Determine the [x, y] coordinate at the center of the cell enclosing the given text.  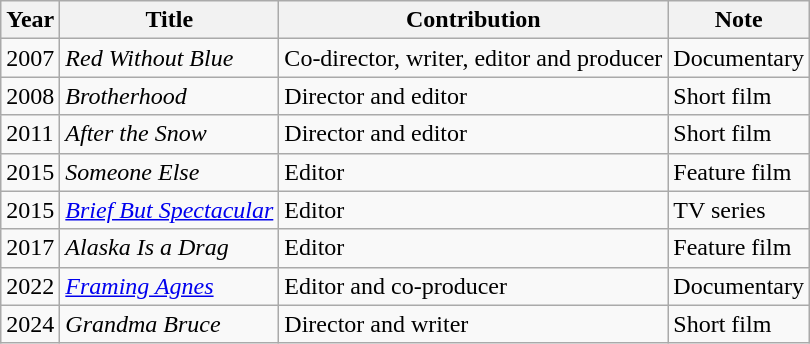
2024 [30, 324]
Editor and co-producer [474, 286]
Co-director, writer, editor and producer [474, 58]
Contribution [474, 20]
Red Without Blue [170, 58]
TV series [739, 210]
2007 [30, 58]
Year [30, 20]
2011 [30, 134]
2017 [30, 248]
Brotherhood [170, 96]
Title [170, 20]
Note [739, 20]
2022 [30, 286]
Framing Agnes [170, 286]
Director and writer [474, 324]
Someone Else [170, 172]
2008 [30, 96]
Alaska Is a Drag [170, 248]
After the Snow [170, 134]
Grandma Bruce [170, 324]
Brief But Spectacular [170, 210]
